For the text-containing cell, return its midpoint in [X, Y] coordinate format. 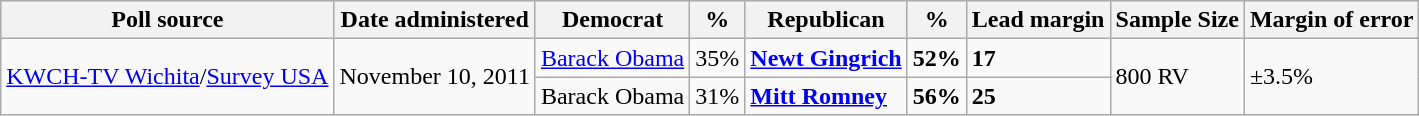
56% [936, 96]
Date administered [434, 20]
KWCH-TV Wichita/Survey USA [168, 77]
25 [1038, 96]
Sample Size [1177, 20]
Mitt Romney [826, 96]
Newt Gingrich [826, 58]
Margin of error [1332, 20]
Republican [826, 20]
±3.5% [1332, 77]
Poll source [168, 20]
Lead margin [1038, 20]
35% [718, 58]
November 10, 2011 [434, 77]
800 RV [1177, 77]
31% [718, 96]
52% [936, 58]
Democrat [612, 20]
17 [1038, 58]
